Extract the [x, y] coordinate from the center of the cell holding the provided text.  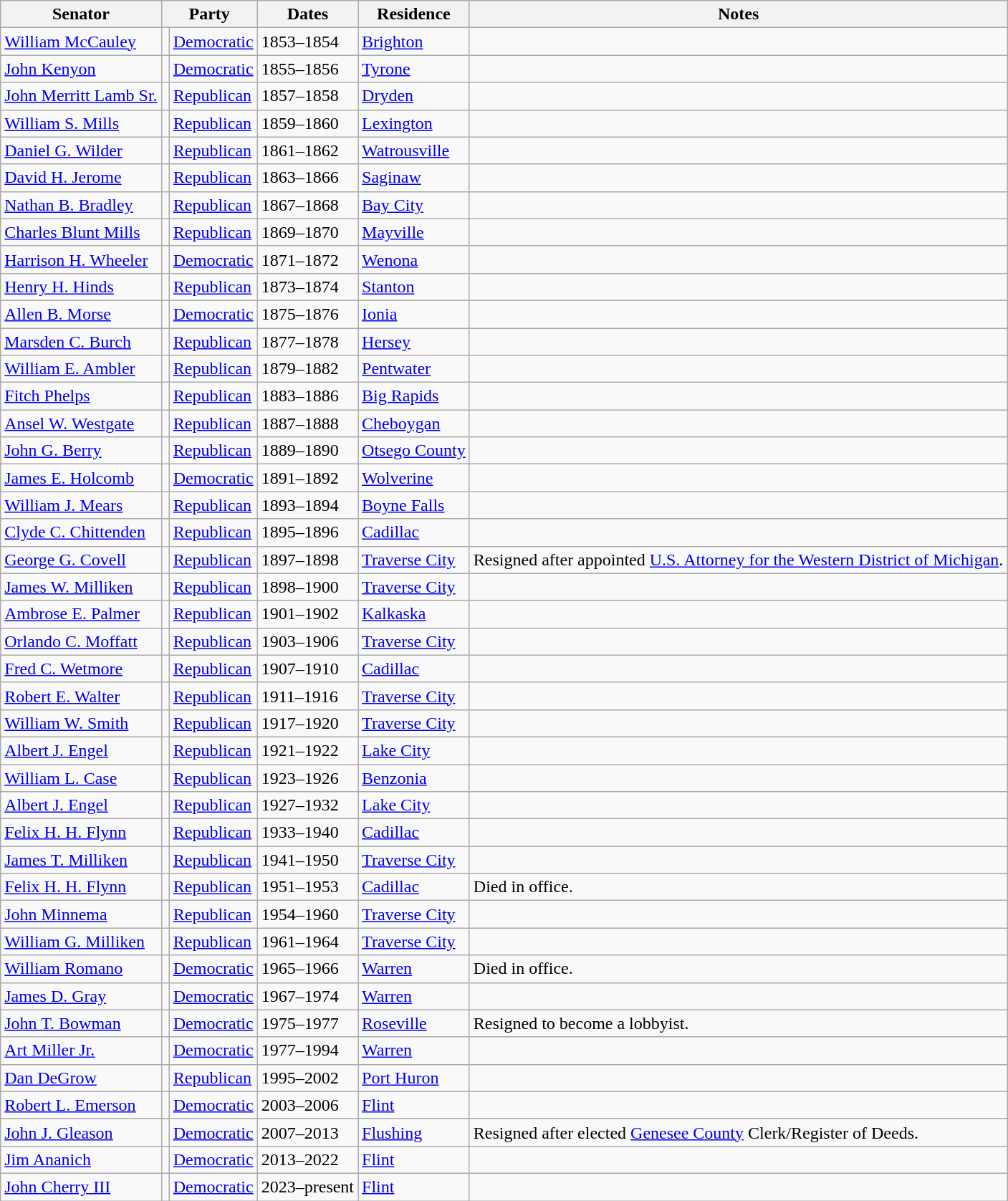
Otsego County [414, 451]
Fitch Phelps [81, 396]
2013–2022 [307, 1159]
Wolverine [414, 478]
John Minnema [81, 914]
Pentwater [414, 369]
1893–1894 [307, 505]
1895–1896 [307, 532]
1867–1868 [307, 205]
1897–1898 [307, 560]
1954–1960 [307, 914]
Cheboygan [414, 424]
Port Huron [414, 1078]
1898–1900 [307, 587]
George G. Covell [81, 560]
1941–1950 [307, 860]
2023–present [307, 1187]
John Merritt Lamb Sr. [81, 96]
Resigned after appointed U.S. Attorney for the Western District of Michigan. [738, 560]
Benzonia [414, 777]
Roseville [414, 1023]
Jim Ananich [81, 1159]
Resigned to become a lobbyist. [738, 1023]
James T. Milliken [81, 860]
William S. Mills [81, 123]
James E. Holcomb [81, 478]
Robert L. Emerson [81, 1105]
1975–1977 [307, 1023]
Orlando C. Moffatt [81, 641]
1863–1866 [307, 178]
William L. Case [81, 777]
1877–1878 [307, 342]
Party [209, 14]
1891–1892 [307, 478]
Lexington [414, 123]
1933–1940 [307, 833]
John Kenyon [81, 69]
Boyne Falls [414, 505]
Allen B. Morse [81, 314]
1869–1870 [307, 232]
Bay City [414, 205]
Resigned after elected Genesee County Clerk/Register of Deeds. [738, 1132]
1873–1874 [307, 287]
1887–1888 [307, 424]
1889–1890 [307, 451]
Dates [307, 14]
1853–1854 [307, 42]
1883–1886 [307, 396]
Notes [738, 14]
Ambrose E. Palmer [81, 614]
1923–1926 [307, 777]
William McCauley [81, 42]
1855–1856 [307, 69]
1927–1932 [307, 805]
Big Rapids [414, 396]
Senator [81, 14]
Charles Blunt Mills [81, 232]
Robert E. Walter [81, 696]
1879–1882 [307, 369]
1951–1953 [307, 887]
Saginaw [414, 178]
1921–1922 [307, 750]
1907–1910 [307, 669]
Marsden C. Burch [81, 342]
Ionia [414, 314]
Brighton [414, 42]
John Cherry III [81, 1187]
1901–1902 [307, 614]
1995–2002 [307, 1078]
1861–1862 [307, 150]
1903–1906 [307, 641]
Watrousville [414, 150]
James W. Milliken [81, 587]
1871–1872 [307, 259]
1857–1858 [307, 96]
1859–1860 [307, 123]
Fred C. Wetmore [81, 669]
Nathan B. Bradley [81, 205]
Dryden [414, 96]
Clyde C. Chittenden [81, 532]
John T. Bowman [81, 1023]
Daniel G. Wilder [81, 150]
Mayville [414, 232]
2003–2006 [307, 1105]
1977–1994 [307, 1051]
2007–2013 [307, 1132]
Harrison H. Wheeler [81, 259]
William E. Ambler [81, 369]
Stanton [414, 287]
James D. Gray [81, 996]
Flushing [414, 1132]
John J. Gleason [81, 1132]
William G. Milliken [81, 942]
1967–1974 [307, 996]
William Romano [81, 969]
David H. Jerome [81, 178]
1961–1964 [307, 942]
Henry H. Hinds [81, 287]
1917–1920 [307, 723]
1911–1916 [307, 696]
1875–1876 [307, 314]
Wenona [414, 259]
Dan DeGrow [81, 1078]
William W. Smith [81, 723]
1965–1966 [307, 969]
Hersey [414, 342]
Ansel W. Westgate [81, 424]
Tyrone [414, 69]
Kalkaska [414, 614]
Art Miller Jr. [81, 1051]
Residence [414, 14]
John G. Berry [81, 451]
William J. Mears [81, 505]
